Find where the given text appears and provide that cell's center as [x, y] coordinate. 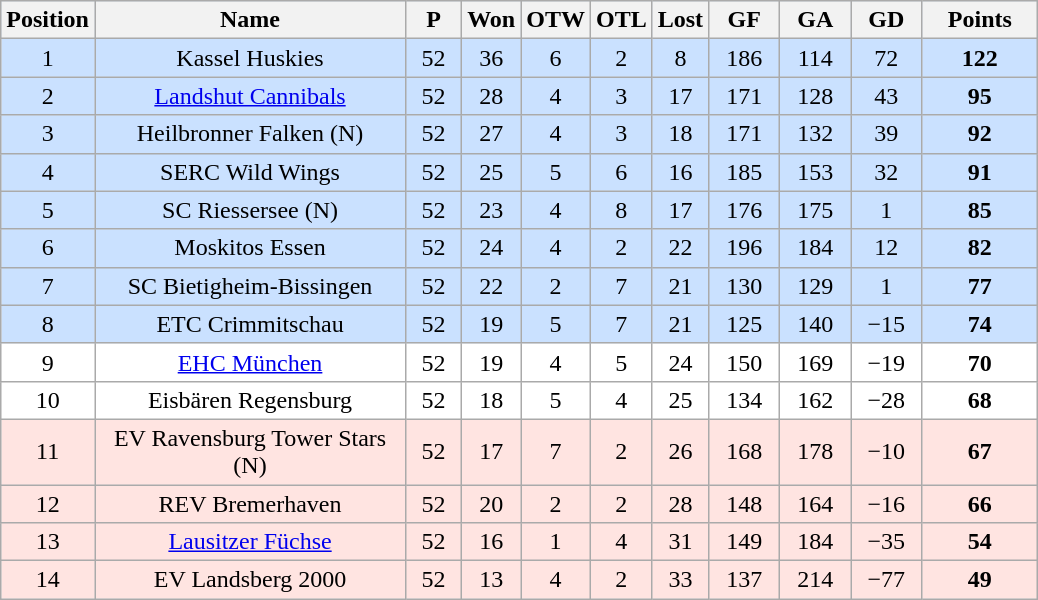
EHC München [250, 362]
125 [744, 324]
−77 [886, 580]
128 [816, 96]
67 [980, 452]
175 [816, 210]
178 [816, 452]
Kassel Huskies [250, 58]
11 [48, 452]
Eisbären Regensburg [250, 400]
176 [744, 210]
95 [980, 96]
9 [48, 362]
32 [886, 172]
39 [886, 134]
−28 [886, 400]
129 [816, 286]
43 [886, 96]
68 [980, 400]
134 [744, 400]
36 [492, 58]
Points [980, 20]
Lausitzer Füchse [250, 542]
SC Riessersee (N) [250, 210]
−10 [886, 452]
54 [980, 542]
Lost [680, 20]
72 [886, 58]
70 [980, 362]
GA [816, 20]
Position [48, 20]
164 [816, 503]
91 [980, 172]
ETC Crimmitschau [250, 324]
P [434, 20]
27 [492, 134]
OTW [556, 20]
66 [980, 503]
130 [744, 286]
77 [980, 286]
114 [816, 58]
82 [980, 248]
153 [816, 172]
148 [744, 503]
GF [744, 20]
−16 [886, 503]
EV Ravensburg Tower Stars (N) [250, 452]
150 [744, 362]
−19 [886, 362]
162 [816, 400]
26 [680, 452]
14 [48, 580]
33 [680, 580]
214 [816, 580]
196 [744, 248]
SERC Wild Wings [250, 172]
186 [744, 58]
122 [980, 58]
Moskitos Essen [250, 248]
OTL [621, 20]
−15 [886, 324]
92 [980, 134]
Landshut Cannibals [250, 96]
20 [492, 503]
149 [744, 542]
137 [744, 580]
49 [980, 580]
REV Bremerhaven [250, 503]
168 [744, 452]
23 [492, 210]
31 [680, 542]
74 [980, 324]
Won [492, 20]
140 [816, 324]
10 [48, 400]
SC Bietigheim-Bissingen [250, 286]
185 [744, 172]
169 [816, 362]
85 [980, 210]
Heilbronner Falken (N) [250, 134]
132 [816, 134]
Name [250, 20]
EV Landsberg 2000 [250, 580]
−35 [886, 542]
GD [886, 20]
